Scan for the cell matching the given text and deliver its (x, y) coordinate at center. 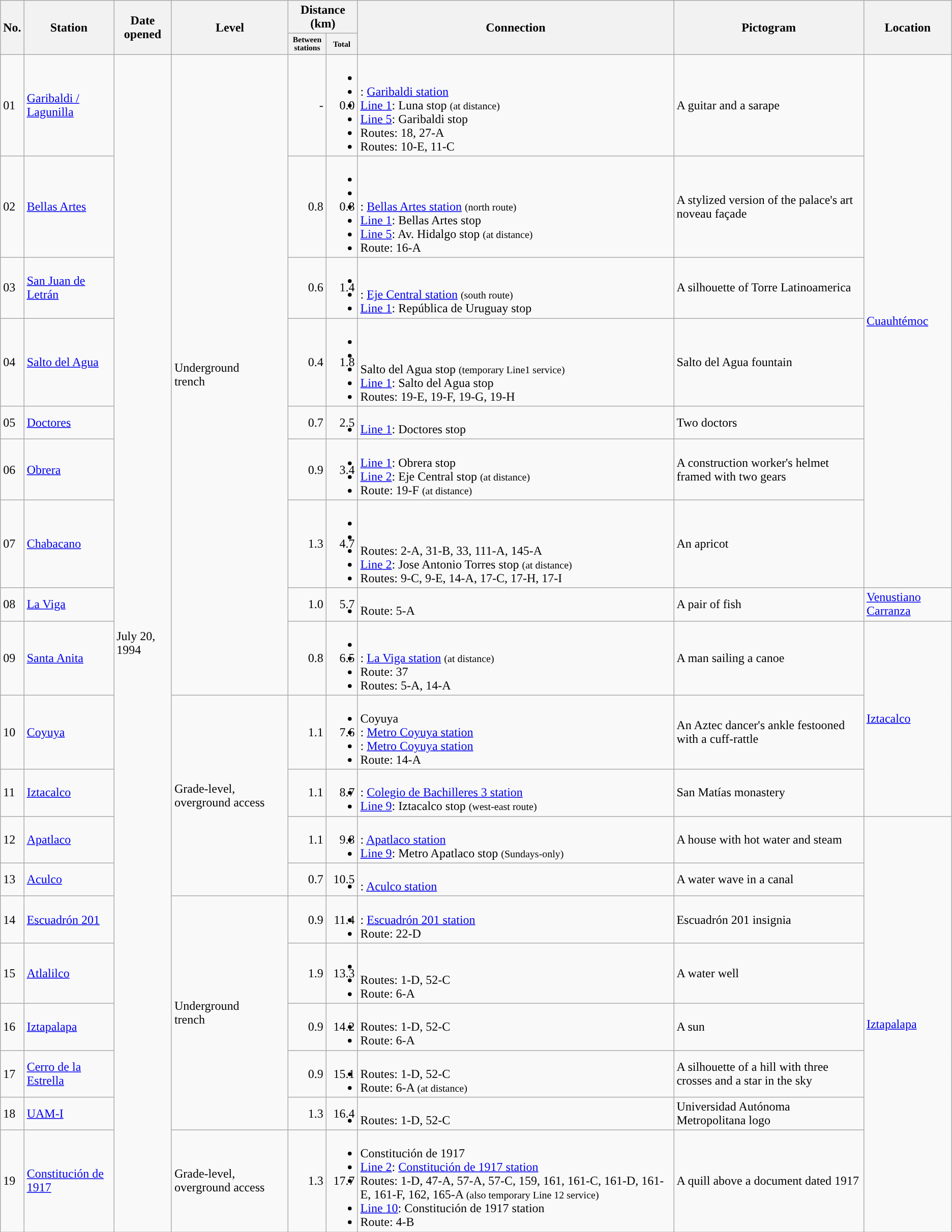
02 (12, 207)
A stylized version of the palace's art noveau façade (769, 207)
: Garibaldi station Line 1: Luna stop (at distance) Line 5: Garibaldi stop Routes: 18, 27-A Routes: 10-E, 11-C (516, 105)
- (307, 105)
: Eje Central station (south route) Line 1: República de Uruguay stop (516, 288)
Aculco (69, 880)
06 (12, 470)
UAM-I (69, 1114)
: Aculco station (516, 880)
3.4 (342, 470)
Garibaldi / Lagunilla (69, 105)
: Colegio de Bachilleres 3 station Line 9: Iztacalco stop (west-east route) (516, 793)
Coyuya (69, 732)
13.3 (342, 973)
18 (12, 1114)
19 (12, 1181)
A quill above a document dated 1917 (769, 1181)
Atlalilco (69, 973)
Cuauhtémoc (907, 321)
San Matías monastery (769, 793)
Level (230, 27)
12 (12, 839)
A water wave in a canal (769, 880)
1.9 (307, 973)
15 (12, 973)
05 (12, 423)
Distance (km) (323, 17)
Salto del Agua stop (temporary Line1 service) Line 1: Salto del Agua stop Routes: 19-E, 19-F, 19-G, 19-H (516, 362)
Two doctors (769, 423)
10.5 (342, 880)
: Apatlaco station Line 9: Metro Apatlaco stop (Sundays-only) (516, 839)
Betweenstations (307, 44)
Bellas Artes (69, 207)
Route: 5-A (516, 604)
An apricot (769, 544)
2.5 (342, 423)
Total (342, 44)
14.2 (342, 1027)
: Bellas Artes station (north route) Line 1: Bellas Artes stop Line 5: Av. Hidalgo stop (at distance) Route: 16-A (516, 207)
A silhouette of Torre Latinoamerica (769, 288)
9.8 (342, 839)
Cerro de la Estrella (69, 1074)
8.7 (342, 793)
A guitar and a sarape (769, 105)
July 20, 1994 (143, 643)
1.8 (342, 362)
Pictogram (769, 27)
Obrera (69, 470)
03 (12, 288)
1.4 (342, 288)
Venustiano Carranza (907, 604)
A sun (769, 1027)
A construction worker's helmet framed with two gears (769, 470)
Chabacano (69, 544)
A pair of fish (769, 604)
14 (12, 919)
: Escuadrón 201 station Route: 22-D (516, 919)
An Aztec dancer's ankle festooned with a cuff-rattle (769, 732)
10 (12, 732)
11.4 (342, 919)
17 (12, 1074)
13 (12, 880)
6.5 (342, 658)
A water well (769, 973)
Salto del Agua (69, 362)
1.0 (307, 604)
4.7 (342, 544)
: La Viga station (at distance) Route: 37 Routes: 5-A, 14-A (516, 658)
7.6 (342, 732)
Date opened (143, 27)
01 (12, 105)
Escuadrón 201 insignia (769, 919)
Location (907, 27)
Connection (516, 27)
La Viga (69, 604)
07 (12, 544)
Salto del Agua fountain (769, 362)
Station (69, 27)
Routes: 2-A, 31-B, 33, 111-A, 145-A Line 2: Jose Antonio Torres stop (at distance) Routes: 9-C, 9-E, 14-A, 17-C, 17-H, 17-I (516, 544)
5.7 (342, 604)
0.6 (307, 288)
Apatlaco (69, 839)
Routes: 1-D, 52-C (516, 1114)
Routes: 1-D, 52-C Route: 6-A (at distance) (516, 1074)
No. (12, 27)
Santa Anita (69, 658)
Universidad Autónoma Metropolitana logo (769, 1114)
09 (12, 658)
A house with hot water and steam (769, 839)
Constitución de 1917 (69, 1181)
08 (12, 604)
17.7 (342, 1181)
15.1 (342, 1074)
Doctores (69, 423)
11 (12, 793)
San Juan de Letrán (69, 288)
Line 1: Doctores stop (516, 423)
0.4 (307, 362)
Escuadrón 201 (69, 919)
16 (12, 1027)
0.0 (342, 105)
16.4 (342, 1114)
A man sailing a canoe (769, 658)
Line 1: Obrera stop Line 2: Eje Central stop (at distance) Route: 19-F (at distance) (516, 470)
A silhouette of a hill with three crosses and a star in the sky (769, 1074)
Coyuya : Metro Coyuya station : Metro Coyuya station Route: 14-A (516, 732)
04 (12, 362)
